Detect which cell encompasses the target text, then output its [X, Y] center coordinate. 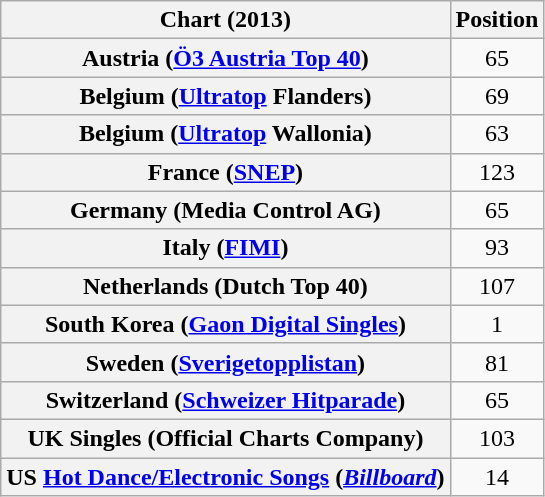
93 [497, 248]
14 [497, 477]
Belgium (Ultratop Flanders) [226, 96]
Position [497, 20]
63 [497, 134]
107 [497, 286]
Chart (2013) [226, 20]
1 [497, 324]
103 [497, 438]
Switzerland (Schweizer Hitparade) [226, 400]
UK Singles (Official Charts Company) [226, 438]
Italy (FIMI) [226, 248]
81 [497, 362]
Netherlands (Dutch Top 40) [226, 286]
France (SNEP) [226, 172]
Belgium (Ultratop Wallonia) [226, 134]
South Korea (Gaon Digital Singles) [226, 324]
Germany (Media Control AG) [226, 210]
US Hot Dance/Electronic Songs (Billboard) [226, 477]
123 [497, 172]
Austria (Ö3 Austria Top 40) [226, 58]
69 [497, 96]
Sweden (Sverigetopplistan) [226, 362]
